Output the [x, y] coordinate of the center of the cell containing the given text.  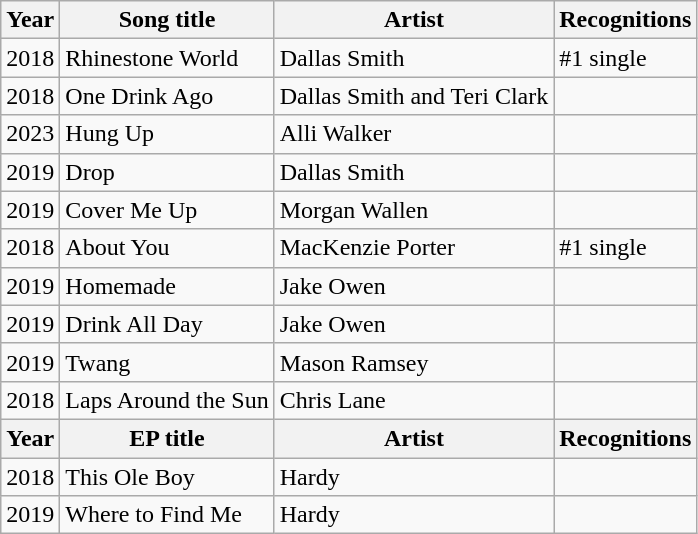
Song title [167, 20]
Morgan Wallen [414, 210]
Where to Find Me [167, 515]
One Drink Ago [167, 96]
Homemade [167, 286]
Cover Me Up [167, 210]
Hung Up [167, 134]
Dallas Smith and Teri Clark [414, 96]
Rhinestone World [167, 58]
Alli Walker [414, 134]
This Ole Boy [167, 477]
Drop [167, 172]
Mason Ramsey [414, 362]
Drink All Day [167, 324]
Chris Lane [414, 400]
About You [167, 248]
MacKenzie Porter [414, 248]
Twang [167, 362]
2023 [30, 134]
Laps Around the Sun [167, 400]
EP title [167, 438]
